For the text-containing cell, return its midpoint in (X, Y) coordinate format. 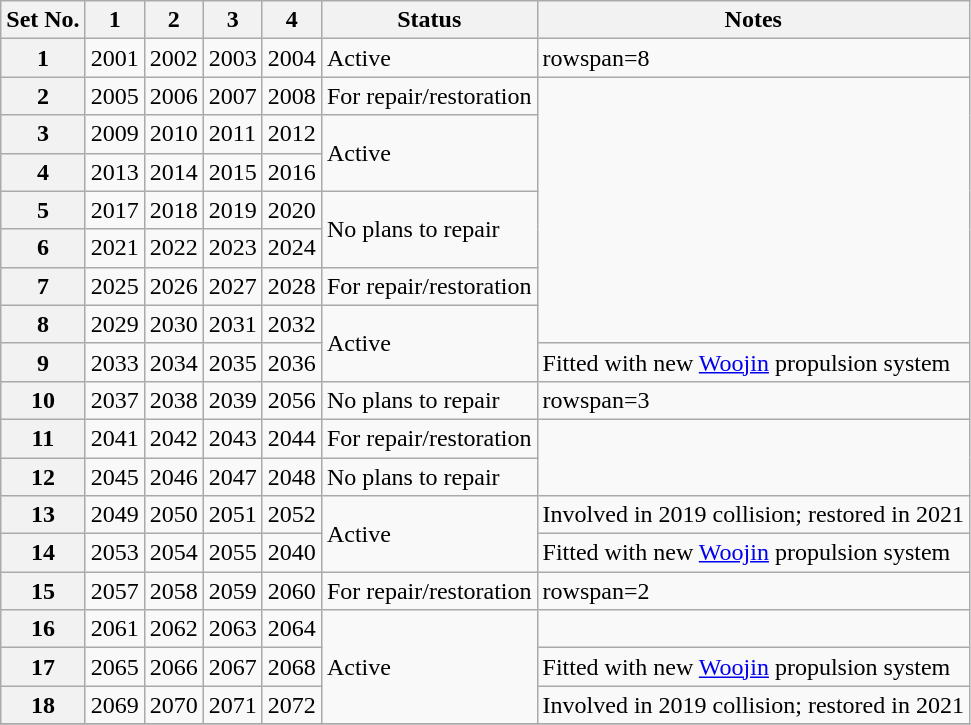
Notes (753, 20)
2022 (174, 248)
2027 (232, 286)
2032 (292, 324)
14 (43, 553)
11 (43, 438)
2050 (174, 515)
2016 (292, 172)
Set No. (43, 20)
2028 (292, 286)
2020 (292, 210)
16 (43, 629)
2045 (114, 477)
2069 (114, 705)
2068 (292, 667)
2015 (232, 172)
2037 (114, 400)
2067 (232, 667)
2021 (114, 248)
18 (43, 705)
2004 (292, 58)
2065 (114, 667)
17 (43, 667)
2066 (174, 667)
2011 (232, 134)
13 (43, 515)
2024 (292, 248)
2061 (114, 629)
2006 (174, 96)
2010 (174, 134)
2063 (232, 629)
12 (43, 477)
5 (43, 210)
2057 (114, 591)
2014 (174, 172)
2060 (292, 591)
2056 (292, 400)
15 (43, 591)
2031 (232, 324)
2018 (174, 210)
2023 (232, 248)
2034 (174, 362)
2035 (232, 362)
8 (43, 324)
2039 (232, 400)
2001 (114, 58)
2009 (114, 134)
2071 (232, 705)
6 (43, 248)
2058 (174, 591)
2048 (292, 477)
2072 (292, 705)
rowspan=2 (753, 591)
2012 (292, 134)
2043 (232, 438)
2046 (174, 477)
2019 (232, 210)
2053 (114, 553)
2047 (232, 477)
rowspan=8 (753, 58)
2064 (292, 629)
Status (429, 20)
2017 (114, 210)
2054 (174, 553)
2005 (114, 96)
2070 (174, 705)
rowspan=3 (753, 400)
10 (43, 400)
2002 (174, 58)
2042 (174, 438)
2003 (232, 58)
2055 (232, 553)
2052 (292, 515)
2008 (292, 96)
2044 (292, 438)
2049 (114, 515)
2059 (232, 591)
9 (43, 362)
2040 (292, 553)
2033 (114, 362)
2007 (232, 96)
2051 (232, 515)
2026 (174, 286)
2038 (174, 400)
2030 (174, 324)
2036 (292, 362)
2041 (114, 438)
2062 (174, 629)
2013 (114, 172)
7 (43, 286)
2029 (114, 324)
2025 (114, 286)
